Capture the cell that displays the provided text and extract its [X, Y] central coordinate. 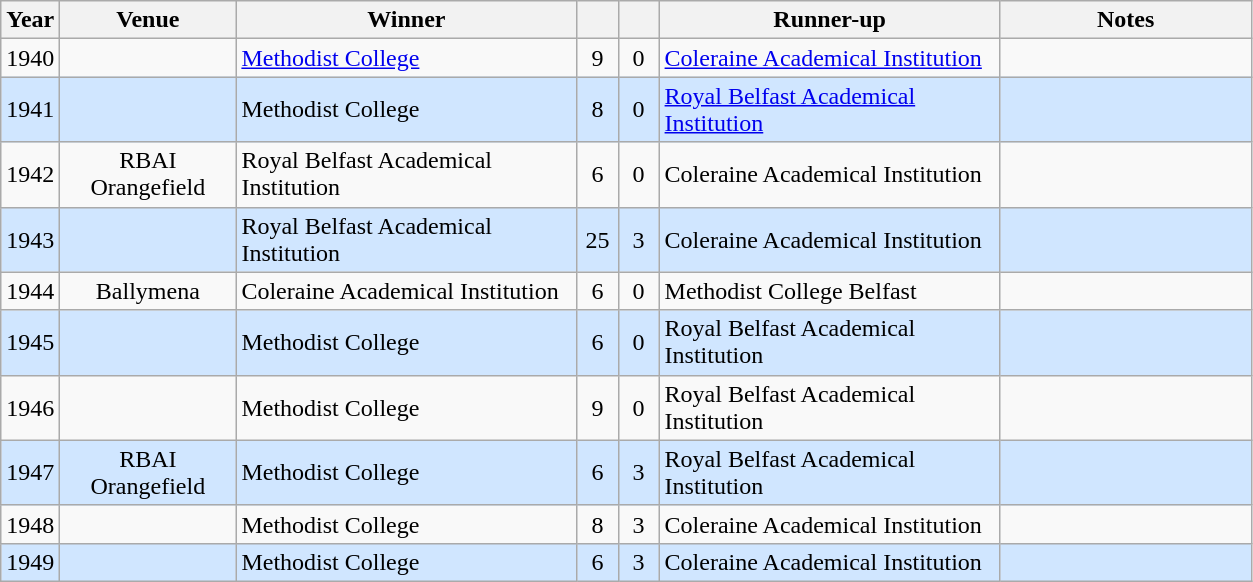
Year [30, 20]
Methodist College Belfast [830, 291]
1945 [30, 342]
1947 [30, 472]
1941 [30, 110]
1949 [30, 562]
Notes [1126, 20]
1946 [30, 408]
25 [598, 240]
Winner [406, 20]
Ballymena [148, 291]
Runner-up [830, 20]
1940 [30, 58]
1948 [30, 524]
1942 [30, 174]
Venue [148, 20]
1943 [30, 240]
1944 [30, 291]
